For the text-containing cell, return its midpoint in (x, y) coordinate format. 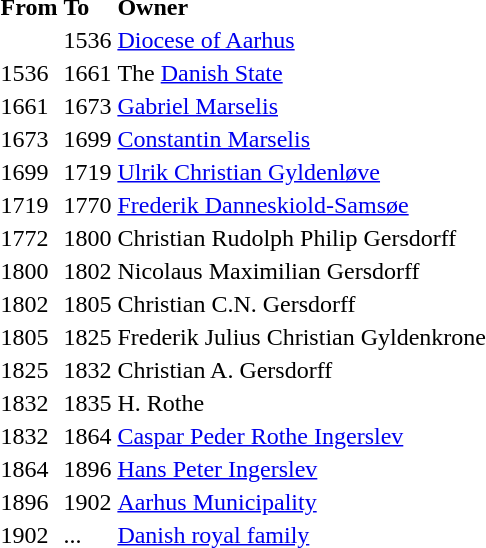
1902 (88, 502)
1770 (88, 205)
1802 (88, 271)
1896 (88, 469)
1699 (88, 139)
1673 (88, 106)
1864 (88, 436)
1661 (88, 73)
1832 (88, 370)
1835 (88, 403)
1800 (88, 238)
1805 (88, 304)
1719 (88, 172)
1536 (88, 40)
1825 (88, 337)
